For the text-containing cell, return its midpoint in (X, Y) coordinate format. 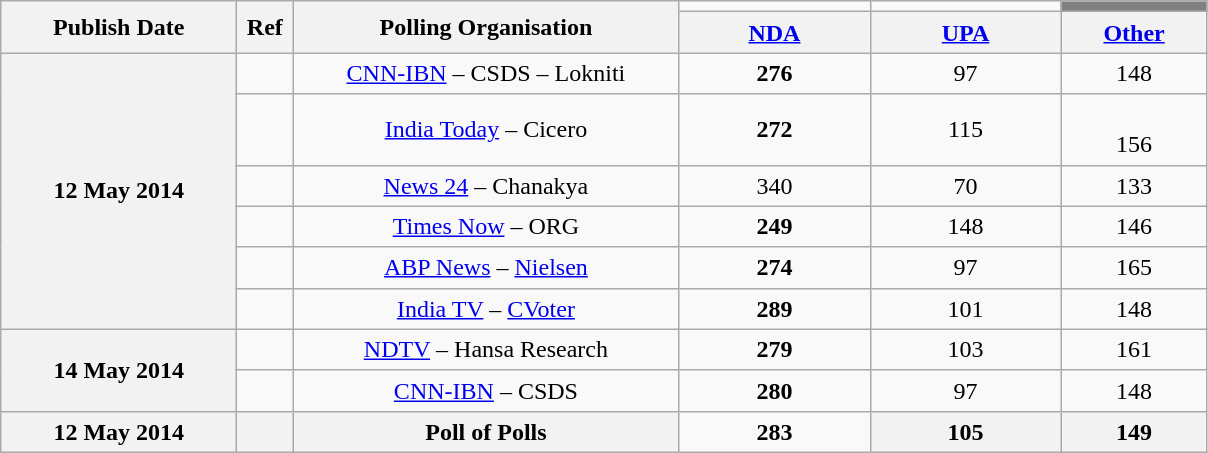
149 (1134, 432)
70 (966, 186)
CNN-IBN – CSDS (486, 390)
India TV – CVoter (486, 308)
115 (966, 130)
340 (774, 186)
Poll of Polls (486, 432)
UPA (966, 32)
Times Now – ORG (486, 226)
276 (774, 74)
279 (774, 350)
NDTV – Hansa Research (486, 350)
105 (966, 432)
101 (966, 308)
272 (774, 130)
14 May 2014 (119, 370)
News 24 – Chanakya (486, 186)
274 (774, 268)
India Today – Cicero (486, 130)
249 (774, 226)
Polling Organisation (486, 27)
133 (1134, 186)
Ref (265, 27)
Other (1134, 32)
161 (1134, 350)
280 (774, 390)
283 (774, 432)
103 (966, 350)
Publish Date (119, 27)
ABP News – Nielsen (486, 268)
289 (774, 308)
NDA (774, 32)
165 (1134, 268)
156 (1134, 130)
146 (1134, 226)
CNN-IBN – CSDS – Lokniti (486, 74)
